Identify which cell holds the provided text, then report its [x, y] central coordinate. 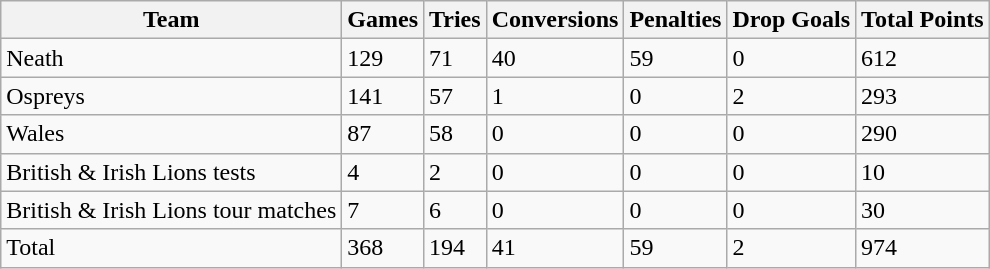
41 [555, 248]
141 [383, 96]
Penalties [676, 20]
British & Irish Lions tour matches [172, 210]
58 [456, 134]
612 [923, 58]
Games [383, 20]
57 [456, 96]
Team [172, 20]
129 [383, 58]
Ospreys [172, 96]
7 [383, 210]
30 [923, 210]
Drop Goals [792, 20]
974 [923, 248]
4 [383, 172]
British & Irish Lions tests [172, 172]
Wales [172, 134]
290 [923, 134]
Total [172, 248]
87 [383, 134]
40 [555, 58]
71 [456, 58]
Neath [172, 58]
10 [923, 172]
368 [383, 248]
194 [456, 248]
6 [456, 210]
1 [555, 96]
Total Points [923, 20]
Conversions [555, 20]
Tries [456, 20]
293 [923, 96]
